Return [x, y] of the center of cell containing provided text 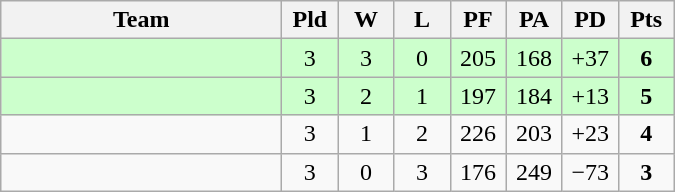
168 [534, 58]
PF [478, 20]
184 [534, 96]
Pts [646, 20]
L [422, 20]
+13 [590, 96]
197 [478, 96]
Pld [310, 20]
4 [646, 134]
+37 [590, 58]
226 [478, 134]
PA [534, 20]
6 [646, 58]
176 [478, 172]
205 [478, 58]
Team [142, 20]
−73 [590, 172]
PD [590, 20]
5 [646, 96]
W [366, 20]
203 [534, 134]
+23 [590, 134]
249 [534, 172]
